Find where the given text appears and provide that cell's center as (x, y) coordinate. 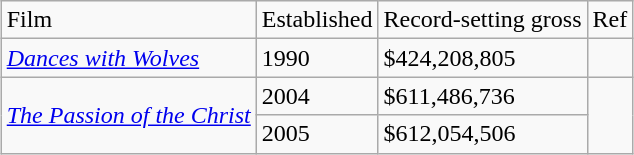
Dances with Wolves (128, 58)
2005 (317, 134)
The Passion of the Christ (128, 115)
$612,054,506 (482, 134)
Record-setting gross (482, 20)
Film (128, 20)
Ref (610, 20)
Established (317, 20)
2004 (317, 96)
$611,486,736 (482, 96)
1990 (317, 58)
$424,208,805 (482, 58)
